Detect which cell encompasses the target text, then output its [X, Y] center coordinate. 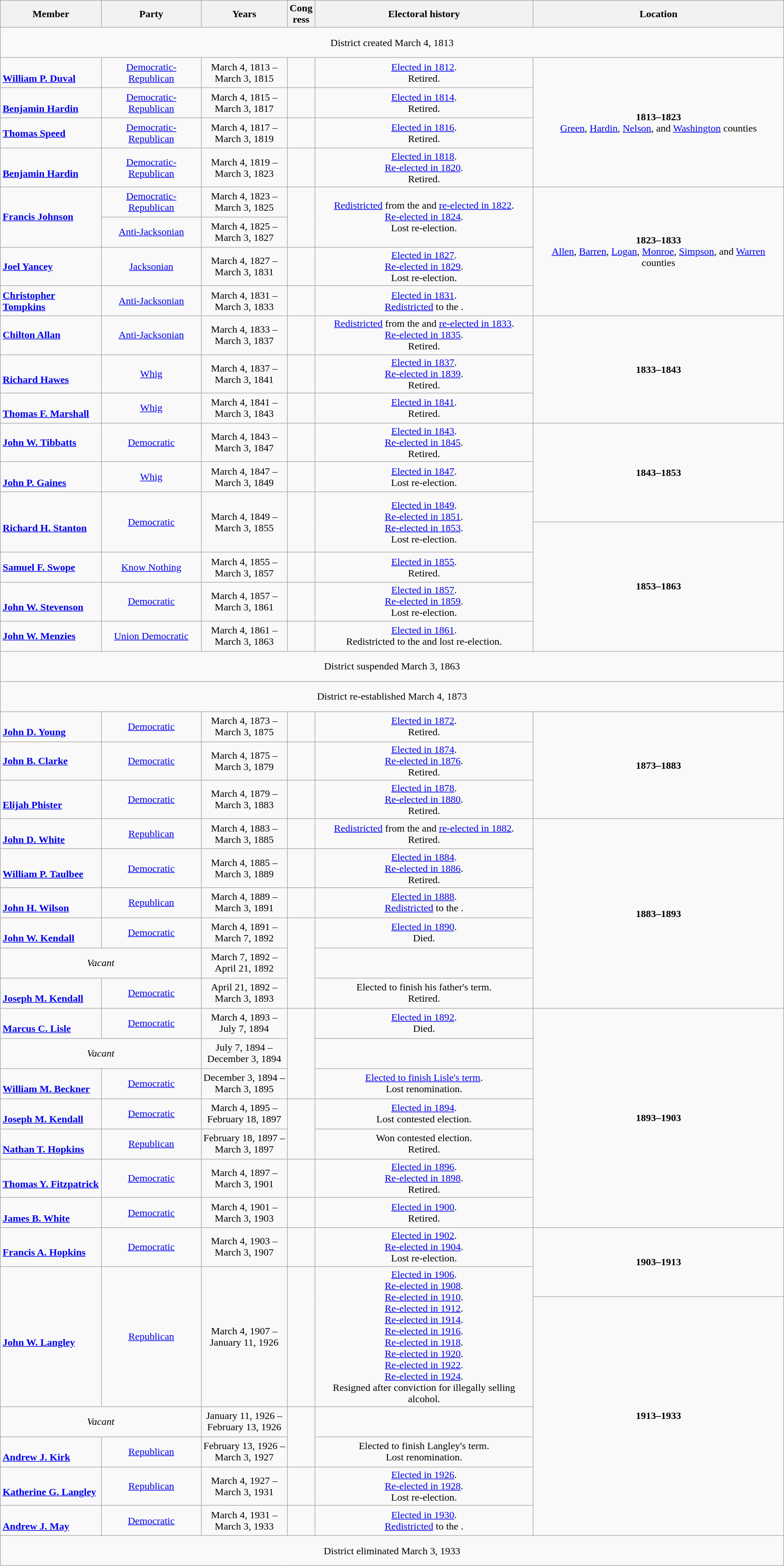
Elected in 1861.Redistricted to the and lost re-election. [424, 636]
March 4, 1875 –March 3, 1879 [244, 761]
John W. Stevenson [51, 602]
Elected to finish Langley's term.Lost renomination. [424, 1452]
Elected in 1884.Re-elected in 1886.Retired. [424, 868]
Elected in 1818.Re-elected in 1820.Retired. [424, 168]
Years [244, 14]
Redistricted from the and re-elected in 1882.Retired. [424, 834]
John W. Tibbatts [51, 442]
March 4, 1889 –March 3, 1891 [244, 902]
Elected in 1837.Re-elected in 1839.Retired. [424, 374]
Elected in 1855.Retired. [424, 567]
Richard Hawes [51, 374]
John D. White [51, 834]
1823–1833Allen, Barren, Logan, Monroe, Simpson, and Warren counties [658, 251]
Congress [301, 14]
January 11, 1926 –February 13, 1926 [244, 1422]
March 4, 1849 –March 3, 1855 [244, 522]
John W. Kendall [51, 933]
Elected in 1814.Retired. [424, 103]
Elected in 1878.Re-elected in 1880.Retired. [424, 799]
March 4, 1873 –March 3, 1875 [244, 726]
Elected in 1847.Lost re-election. [424, 477]
March 4, 1815 –March 3, 1817 [244, 103]
March 4, 1883 –March 3, 1885 [244, 834]
John P. Gaines [51, 477]
March 4, 1891 –March 7, 1892 [244, 933]
Andrew J. Kirk [51, 1452]
1903–1913 [658, 1262]
March 4, 1931 –March 3, 1933 [244, 1521]
Member [51, 14]
March 4, 1823 –March 3, 1825 [244, 202]
District eliminated March 3, 1933 [392, 1551]
March 4, 1903 –March 3, 1907 [244, 1247]
Marcus C. Lisle [51, 1023]
March 4, 1817 –March 3, 1819 [244, 133]
March 4, 1927 –March 3, 1931 [244, 1486]
Francis Johnson [51, 217]
Elected in 1926.Re-elected in 1928.Lost re-election. [424, 1486]
Elected in 1930.Redistricted to the . [424, 1521]
March 4, 1907 –January 11, 1926 [244, 1336]
Redistricted from the and re-elected in 1822.Re-elected in 1824.Lost re-election. [424, 217]
Elected in 1857.Re-elected in 1859.Lost re-election. [424, 602]
1873–1883 [658, 765]
March 4, 1827 –March 3, 1831 [244, 266]
Francis A. Hopkins [51, 1247]
Party [151, 14]
William P. Duval [51, 73]
Elected in 1831.Redistricted to the . [424, 301]
Thomas Y. Fitzpatrick [51, 1178]
Jacksonian [151, 266]
March 4, 1825 –March 3, 1827 [244, 232]
1883–1893 [658, 913]
Elected in 1872.Retired. [424, 726]
March 7, 1892 –April 21, 1892 [244, 963]
February 13, 1926 –March 3, 1927 [244, 1452]
Redistricted from the and re-elected in 1833.Re-elected in 1835.Retired. [424, 335]
Elected in 1827.Re-elected in 1829.Lost re-election. [424, 266]
Elected in 1812.Retired. [424, 73]
John D. Young [51, 726]
William M. Beckner [51, 1083]
John W. Menzies [51, 636]
Katherine G. Langley [51, 1486]
Elected to finish Lisle's term.Lost renomination. [424, 1083]
Elected in 1874.Re-elected in 1876.Retired. [424, 761]
1913–1933 [658, 1416]
1813–1823Green, Hardin, Nelson, and Washington counties [658, 122]
March 4, 1819 –March 3, 1823 [244, 168]
Andrew J. May [51, 1521]
March 4, 1813 –March 3, 1815 [244, 73]
March 4, 1893 –July 7, 1894 [244, 1023]
Union Democratic [151, 636]
1843–1853 [658, 473]
Elected in 1843.Re-elected in 1845.Retired. [424, 442]
Thomas F. Marshall [51, 408]
Nathan T. Hopkins [51, 1144]
March 4, 1843 –March 3, 1847 [244, 442]
1833–1843 [658, 370]
1893–1903 [658, 1118]
Won contested election.Retired. [424, 1144]
Know Nothing [151, 567]
March 4, 1837 –March 3, 1841 [244, 374]
Thomas Speed [51, 133]
Electoral history [424, 14]
District suspended March 3, 1863 [392, 666]
March 4, 1833 –March 3, 1837 [244, 335]
Elected in 1849.Re-elected in 1851.Re-elected in 1853.Lost re-election. [424, 522]
Elected in 1841.Retired. [424, 408]
Joel Yancey [51, 266]
Samuel F. Swope [51, 567]
1853–1863 [658, 587]
John W. Langley [51, 1336]
Elected in 1902.Re-elected in 1904.Lost re-election. [424, 1247]
Elected in 1816.Retired. [424, 133]
Elected in 1890.Died. [424, 933]
February 18, 1897 –March 3, 1897 [244, 1144]
March 4, 1895 –February 18, 1897 [244, 1114]
March 4, 1855 –March 3, 1857 [244, 567]
Elected in 1892.Died. [424, 1023]
March 4, 1847 –March 3, 1849 [244, 477]
March 4, 1901 –March 3, 1903 [244, 1212]
March 4, 1841 –March 3, 1843 [244, 408]
March 4, 1831 –March 3, 1833 [244, 301]
Richard H. Stanton [51, 522]
July 7, 1894 –December 3, 1894 [244, 1053]
Elected to finish his father's term.Retired. [424, 993]
March 4, 1861 –March 3, 1863 [244, 636]
December 3, 1894 –March 3, 1895 [244, 1083]
Elected in 1896.Re-elected in 1898.Retired. [424, 1178]
March 4, 1857 –March 3, 1861 [244, 602]
John H. Wilson [51, 902]
March 4, 1879 –March 3, 1883 [244, 799]
Christopher Tompkins [51, 301]
Elected in 1888.Redistricted to the . [424, 902]
Chilton Allan [51, 335]
James B. White [51, 1212]
Location [658, 14]
John B. Clarke [51, 761]
March 4, 1885 –March 3, 1889 [244, 868]
March 4, 1897 –March 3, 1901 [244, 1178]
District re-established March 4, 1873 [392, 696]
Elected in 1894.Lost contested election. [424, 1114]
Elijah Phister [51, 799]
William P. Taulbee [51, 868]
District created March 4, 1813 [392, 43]
April 21, 1892 –March 3, 1893 [244, 993]
Elected in 1900.Retired. [424, 1212]
